Provide the (X, Y) coordinate of the cell's center where the given text is located.  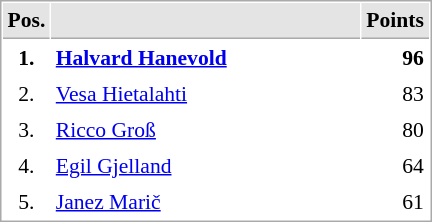
Points (396, 21)
96 (396, 57)
61 (396, 201)
Ricco Groß (206, 129)
80 (396, 129)
2. (26, 93)
Janez Marič (206, 201)
3. (26, 129)
Egil Gjelland (206, 165)
5. (26, 201)
4. (26, 165)
83 (396, 93)
1. (26, 57)
64 (396, 165)
Pos. (26, 21)
Vesa Hietalahti (206, 93)
Halvard Hanevold (206, 57)
